Detect which cell encompasses the target text, then output its (x, y) center coordinate. 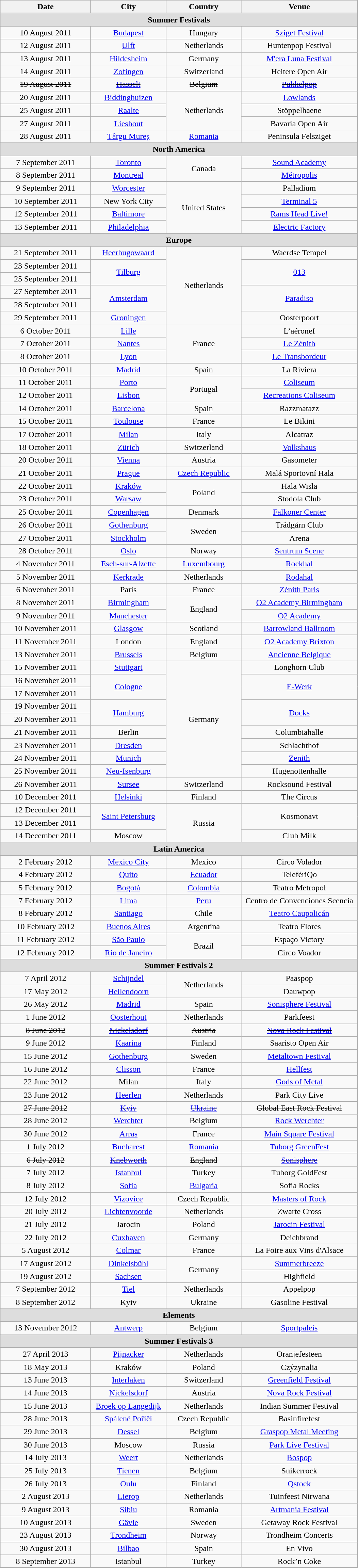
2 February 2012 (46, 862)
Amsterdam (129, 298)
Palladium (299, 188)
Highfield (299, 1276)
Porto (129, 383)
Biddinghuizen (129, 97)
13 December 2011 (46, 823)
12 February 2012 (46, 952)
Zénith Paris (299, 590)
9 August 2013 (46, 1509)
Cuxhaven (129, 1238)
Rodahal (299, 577)
Buenos Aires (129, 926)
Recreations Coliseum (299, 395)
1 July 2012 (46, 1147)
26 November 2011 (46, 784)
Helsinki (129, 797)
11 November 2011 (46, 642)
22 July 2012 (46, 1238)
14 December 2011 (46, 836)
Park City Live (299, 1095)
O2 Academy Brixton (299, 642)
Lowlands (299, 97)
Philadelphia (129, 227)
Zenith (299, 758)
15 June 2012 (46, 1056)
Mexico City (129, 862)
Oslo (129, 551)
Paradiso (299, 298)
19 August 2011 (46, 84)
La Foire aux Vins d'Alsace (299, 1250)
Târgu Mureș (129, 136)
Malá Sportovní Hala (299, 473)
São Paulo (129, 939)
Lichtenvoorde (129, 1212)
Canada (204, 169)
Hellendoorn (129, 991)
8 June 2012 (46, 1030)
Lisbon (129, 395)
Greenfield Festival (299, 1380)
15 October 2011 (46, 421)
Country (204, 7)
Jarocin Festival (299, 1225)
Centro de Convenciones Scencia (299, 901)
Electric Factory (299, 227)
11 February 2012 (46, 939)
Oosterhout (129, 1017)
O2 Academy (299, 616)
18 May 2013 (46, 1367)
Hamburg (129, 713)
Nantes (129, 343)
Sziget Festival (299, 33)
8 September 2013 (46, 1561)
Budapest (129, 33)
17 October 2011 (46, 434)
Venue (299, 7)
Summer Festivals 2 (179, 965)
Coliseum (299, 383)
Prague (129, 473)
Cologne (129, 687)
12 September 2011 (46, 214)
Stodola Club (299, 499)
6 November 2011 (46, 590)
26 May 2012 (46, 1004)
Quito (129, 875)
Suikerrock (299, 1471)
5 November 2011 (46, 577)
25 August 2011 (46, 110)
Gods of Metal (299, 1082)
M'era Luna Festival (299, 59)
10 August 2011 (46, 33)
Summer Festivals 3 (179, 1341)
25 October 2011 (46, 512)
16 November 2011 (46, 680)
19 August 2012 (46, 1276)
Getaway Rock Festival (299, 1522)
Parkfeest (299, 1017)
Czýzynalia (299, 1367)
Docks (299, 713)
4 November 2011 (46, 564)
La Riviera (299, 369)
10 December 2011 (46, 797)
Manchester (129, 616)
Interlaken (129, 1380)
Trädgårn Club (299, 525)
27 October 2011 (46, 538)
Lima (129, 901)
Brussels (129, 654)
Sursee (129, 784)
Club Milk (299, 836)
8 July 2012 (46, 1185)
Hala Wisla (299, 486)
Heerhugowaard (129, 253)
Baltimore (129, 214)
21 October 2011 (46, 473)
Park Live Festival (299, 1445)
Arras (129, 1134)
22 June 2012 (46, 1082)
Sonisphere (299, 1160)
13 August 2011 (46, 59)
Broek op Langedijk (129, 1406)
North America (179, 149)
Oosterpoort (299, 318)
Copenhagen (129, 512)
Sportpaleis (299, 1328)
Dauwpop (299, 991)
17 August 2012 (46, 1263)
Bulgaria (204, 1185)
Colmar (129, 1250)
Appelpop (299, 1289)
8 February 2012 (46, 914)
Main Square Festival (299, 1134)
Oranjefesteen (299, 1354)
Argentina (204, 926)
Clisson (129, 1069)
Ulft (129, 46)
29 September 2011 (46, 318)
Masters of Rock (299, 1198)
7 September 2012 (46, 1289)
7 September 2011 (46, 162)
Knebworth (129, 1160)
O2 Academy Birmingham (299, 603)
15 June 2013 (46, 1406)
29 June 2013 (46, 1432)
Rocksound Festival (299, 784)
8 September 2012 (46, 1302)
28 September 2011 (46, 305)
Hungary (204, 33)
Tienen (129, 1471)
Rock Werchter (299, 1121)
9 September 2011 (46, 188)
Tiel (129, 1289)
28 June 2012 (46, 1121)
8 October 2011 (46, 356)
Falkoner Center (299, 512)
Longhorn Club (299, 667)
20 August 2011 (46, 97)
Sentrum Scene (299, 551)
Tilburg (129, 272)
17 November 2011 (46, 693)
Paaspop (299, 978)
Le Transbordeur (299, 356)
Toulouse (129, 421)
Ancienne Belgique (299, 654)
17 May 2012 (46, 991)
Oulu (129, 1484)
Qstock (299, 1484)
Barrowland Ballroom (299, 629)
Schlachthof (299, 745)
23 October 2011 (46, 499)
7 October 2011 (46, 343)
Summer Festivals (179, 20)
Stöppelhaene (299, 110)
Huntenpop Festival (299, 46)
Lieshout (129, 123)
Vienna (129, 460)
14 June 2013 (46, 1393)
14 July 2013 (46, 1458)
Teatro Caupolicán (299, 914)
Le Zénith (299, 343)
Lierop (129, 1497)
Stockholm (129, 538)
Teatro Metropol (299, 888)
Dessel (129, 1432)
Jarocin (129, 1225)
4 February 2012 (46, 875)
27 September 2011 (46, 292)
Worcester (129, 188)
Waerdse Tempel (299, 253)
Kerkrade (129, 577)
Zofingen (129, 71)
Esch-sur-Alzette (129, 564)
L’aéronef (299, 330)
21 July 2012 (46, 1225)
12 December 2011 (46, 810)
Barcelona (129, 408)
12 August 2011 (46, 46)
Dinkelsbühl (129, 1263)
Werchter (129, 1121)
Artmania Festival (299, 1509)
Sibiu (129, 1509)
Schijndel (129, 978)
Rock’n Coke (299, 1561)
London (129, 642)
Toronto (129, 162)
Zürich (129, 447)
Heitere Open Air (299, 71)
Lyon (129, 356)
Gasometer (299, 460)
United States (204, 208)
19 November 2011 (46, 706)
10 October 2011 (46, 369)
Raalte (129, 110)
9 November 2011 (46, 616)
Metaltown Festival (299, 1056)
23 June 2012 (46, 1095)
Berlin (129, 732)
Bogotá (129, 888)
6 October 2011 (46, 330)
27 June 2012 (46, 1108)
13 June 2013 (46, 1380)
28 August 2011 (46, 136)
Peru (204, 901)
24 November 2011 (46, 758)
8 November 2011 (46, 603)
Bucharest (129, 1147)
12 October 2011 (46, 395)
10 August 2013 (46, 1522)
25 November 2011 (46, 771)
Montreal (129, 175)
8 September 2011 (46, 175)
Rockhal (299, 564)
Circo Voador (299, 952)
Neu-Isenburg (129, 771)
Paris (129, 590)
Sonisphere Festival (299, 1004)
Sound Academy (299, 162)
Stuttgart (129, 667)
Zwarte Cross (299, 1212)
15 November 2011 (46, 667)
Bilbao (129, 1548)
Lille (129, 330)
Saaristo Open Air (299, 1043)
2 August 2013 (46, 1497)
013 (299, 272)
7 April 2012 (46, 978)
New York City (129, 201)
Kosmonavt (299, 817)
22 October 2011 (46, 486)
18 October 2011 (46, 447)
Munich (129, 758)
Pijnacker (129, 1354)
Groningen (129, 318)
Elements (179, 1315)
23 September 2011 (46, 266)
10 February 2012 (46, 926)
Tuborg GoldFest (299, 1173)
30 June 2013 (46, 1445)
13 November 2011 (46, 654)
1 June 2012 (46, 1017)
28 October 2011 (46, 551)
30 August 2013 (46, 1548)
Pukkelpop (299, 84)
Date (46, 7)
20 October 2011 (46, 460)
Weert (129, 1458)
Tuinfeest Nirwana (299, 1497)
Terminal 5 (299, 201)
26 July 2013 (46, 1484)
23 November 2011 (46, 745)
Brazil (204, 946)
Gasoline Festival (299, 1302)
Spálené Poříčí (129, 1419)
16 June 2012 (46, 1069)
Hasselt (129, 84)
Hildesheim (129, 59)
Kaarina (129, 1043)
Peninsula Felsziget (299, 136)
11 October 2011 (46, 383)
27 April 2013 (46, 1354)
Sachsen (129, 1276)
Métropolis (299, 175)
Saint Petersburg (129, 817)
13 November 2012 (46, 1328)
Portugal (204, 389)
Indian Summer Festival (299, 1406)
Latin America (179, 849)
The Circus (299, 797)
Dresden (129, 745)
Hugenottenhalle (299, 771)
Sofia Rocks (299, 1185)
Le Bikini (299, 421)
14 October 2011 (46, 408)
Alcatraz (299, 434)
Vizovice (129, 1198)
Razzmatazz (299, 408)
Volkshaus (299, 447)
Denmark (204, 512)
Heerlen (129, 1095)
Columbiahalle (299, 732)
5 February 2012 (46, 888)
Trondheim (129, 1535)
20 November 2011 (46, 719)
21 September 2011 (46, 253)
23 August 2013 (46, 1535)
Rio de Janeiro (129, 952)
Antwerp (129, 1328)
28 June 2013 (46, 1419)
26 October 2011 (46, 525)
Warsaw (129, 499)
City (129, 7)
Basinfirefest (299, 1419)
Sofia (129, 1185)
14 August 2011 (46, 71)
Bavaria Open Air (299, 123)
9 June 2012 (46, 1043)
25 September 2011 (46, 279)
27 August 2011 (46, 123)
Bospop (299, 1458)
Hellfest (299, 1069)
Arena (299, 538)
Gävle (129, 1522)
12 July 2012 (46, 1198)
10 September 2011 (46, 201)
Glasgow (129, 629)
Ecuador (204, 875)
7 July 2012 (46, 1173)
13 September 2011 (46, 227)
5 August 2012 (46, 1250)
6 July 2012 (46, 1160)
Trondheim Concerts (299, 1535)
TelefériQo (299, 875)
Tuborg GreenFest (299, 1147)
21 November 2011 (46, 732)
30 June 2012 (46, 1134)
Europe (179, 240)
Teatro Flores (299, 926)
Circo Volador (299, 862)
Rams Head Live! (299, 214)
Global East Rock Festival (299, 1108)
Graspop Metal Meeting (299, 1432)
Espaço Victory (299, 939)
E-Werk (299, 687)
Mexico (204, 862)
7 February 2012 (46, 901)
25 July 2013 (46, 1471)
Deichbrand (299, 1238)
Luxembourg (204, 564)
En Vivo (299, 1548)
Chile (204, 914)
Birmingham (129, 603)
10 November 2011 (46, 629)
Scotland (204, 629)
Summerbreeze (299, 1263)
Colombia (204, 888)
20 July 2012 (46, 1212)
Santiago (129, 914)
